Pinpoint the cell where the given text exists, returning its (X, Y) midpoint coordinate. 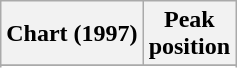
Chart (1997) (72, 34)
Peakposition (189, 34)
